Search for the cell housing the specified text and yield its (x, y) center coordinate. 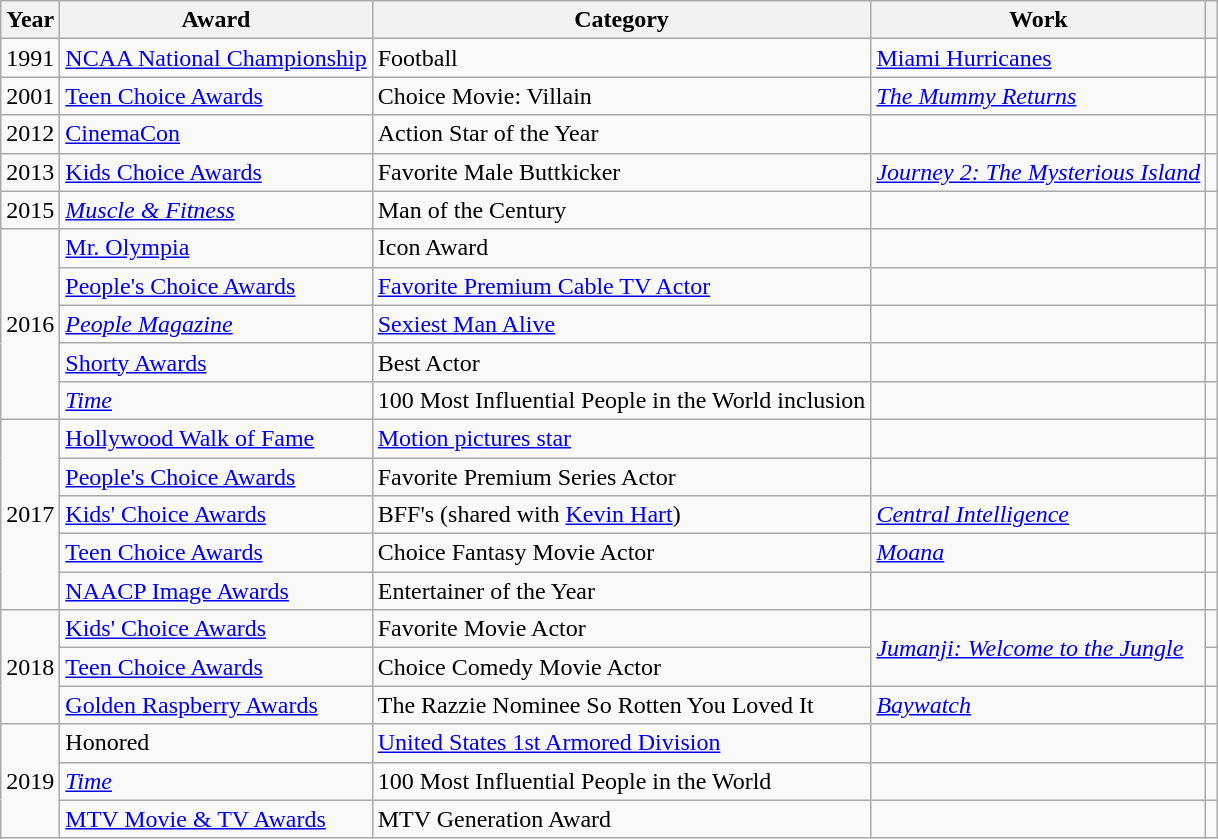
United States 1st Armored Division (622, 743)
Year (30, 20)
Choice Movie: Villain (622, 96)
2012 (30, 134)
100 Most Influential People in the World inclusion (622, 400)
The Razzie Nominee So Rotten You Loved It (622, 705)
Hollywood Walk of Fame (216, 438)
2015 (30, 210)
MTV Generation Award (622, 819)
100 Most Influential People in the World (622, 781)
NAACP Image Awards (216, 591)
Honored (216, 743)
Miami Hurricanes (1038, 58)
Muscle & Fitness (216, 210)
1991 (30, 58)
2017 (30, 514)
NCAA National Championship (216, 58)
Award (216, 20)
Work (1038, 20)
Category (622, 20)
Motion pictures star (622, 438)
Sexiest Man Alive (622, 324)
2001 (30, 96)
Kids Choice Awards (216, 172)
The Mummy Returns (1038, 96)
Entertainer of the Year (622, 591)
2016 (30, 324)
People Magazine (216, 324)
CinemaCon (216, 134)
2019 (30, 781)
Golden Raspberry Awards (216, 705)
2018 (30, 667)
Action Star of the Year (622, 134)
Man of the Century (622, 210)
2013 (30, 172)
Icon Award (622, 248)
Choice Fantasy Movie Actor (622, 553)
Journey 2: The Mysterious Island (1038, 172)
Jumanji: Welcome to the Jungle (1038, 648)
Favorite Premium Cable TV Actor (622, 286)
Favorite Premium Series Actor (622, 477)
BFF's (shared with Kevin Hart) (622, 515)
Moana (1038, 553)
Central Intelligence (1038, 515)
Favorite Movie Actor (622, 629)
MTV Movie & TV Awards (216, 819)
Mr. Olympia (216, 248)
Best Actor (622, 362)
Shorty Awards (216, 362)
Football (622, 58)
Favorite Male Buttkicker (622, 172)
Choice Comedy Movie Actor (622, 667)
Baywatch (1038, 705)
